Pinpoint the cell where the given text exists, returning its [x, y] midpoint coordinate. 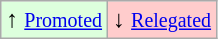
↑ Promoted [54, 20]
↓ Relegated [162, 20]
